Extract the (x, y) coordinate from the center of the cell holding the provided text.  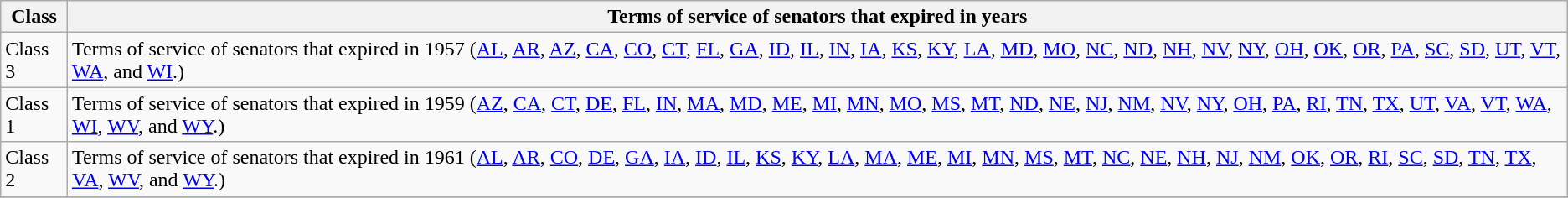
Class 1 (34, 114)
Class (34, 17)
Class 3 (34, 60)
Terms of service of senators that expired in years (818, 17)
Class 2 (34, 169)
